For the text-containing cell, return its midpoint in (x, y) coordinate format. 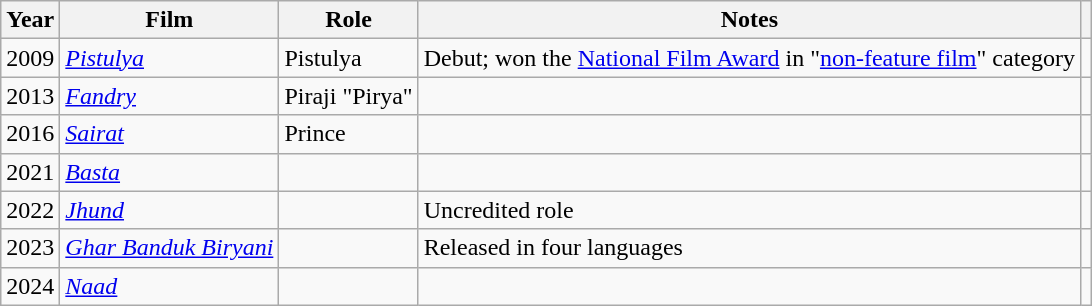
2024 (30, 286)
2009 (30, 58)
Uncredited role (749, 210)
Notes (749, 20)
Ghar Banduk Biryani (170, 248)
2021 (30, 172)
Debut; won the National Film Award in "non-feature film" category (749, 58)
2023 (30, 248)
Role (348, 20)
2013 (30, 96)
Basta (170, 172)
Naad (170, 286)
Fandry (170, 96)
Film (170, 20)
Prince (348, 134)
Released in four languages (749, 248)
2022 (30, 210)
Year (30, 20)
Jhund (170, 210)
Piraji "Pirya" (348, 96)
Sairat (170, 134)
2016 (30, 134)
